For the text-containing cell, return its midpoint in [x, y] coordinate format. 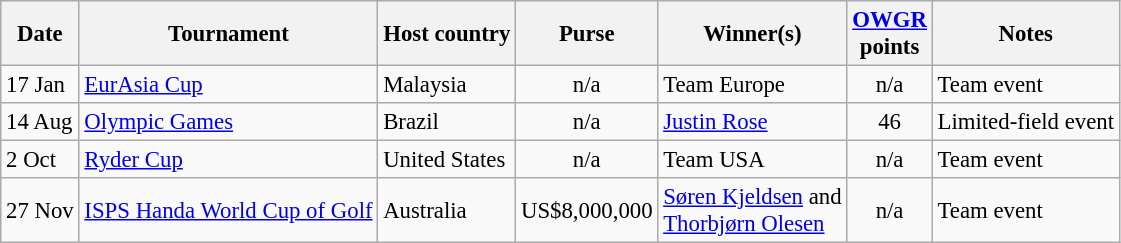
Australia [447, 210]
US$8,000,000 [587, 210]
ISPS Handa World Cup of Golf [228, 210]
Date [40, 34]
Host country [447, 34]
Team USA [752, 160]
2 Oct [40, 160]
Justin Rose [752, 122]
Purse [587, 34]
Brazil [447, 122]
United States [447, 160]
Olympic Games [228, 122]
27 Nov [40, 210]
Team Europe [752, 85]
14 Aug [40, 122]
OWGRpoints [890, 34]
Limited-field event [1026, 122]
Søren Kjeldsen and Thorbjørn Olesen [752, 210]
Winner(s) [752, 34]
17 Jan [40, 85]
Notes [1026, 34]
EurAsia Cup [228, 85]
46 [890, 122]
Tournament [228, 34]
Ryder Cup [228, 160]
Malaysia [447, 85]
